From the cell containing the given text, extract its center point as (x, y) coordinate. 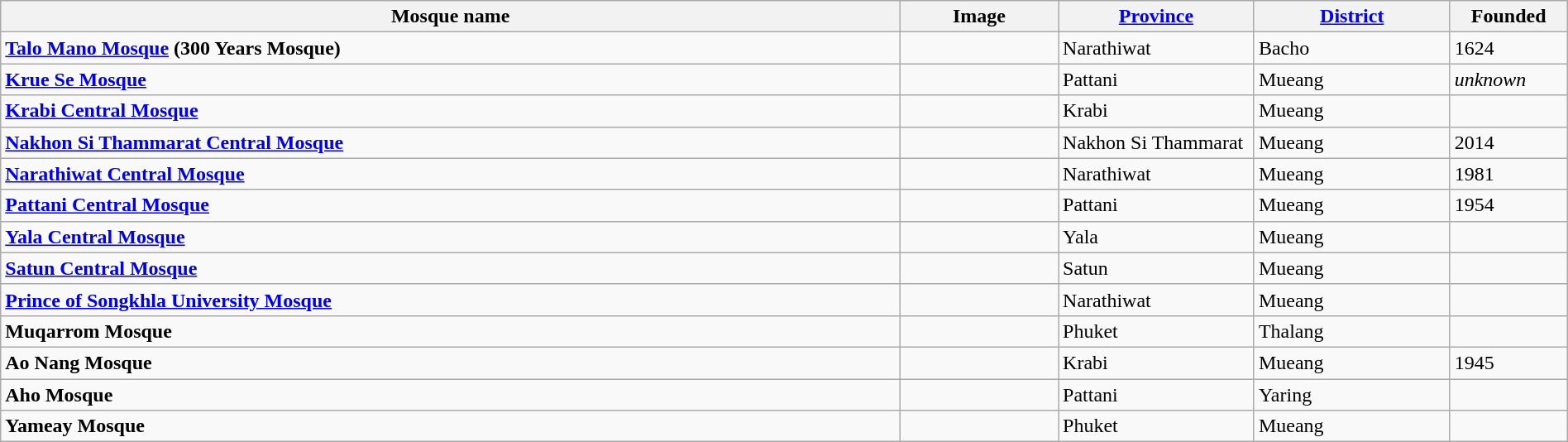
2014 (1508, 142)
Ao Nang Mosque (451, 363)
1954 (1508, 205)
Krue Se Mosque (451, 79)
Yameay Mosque (451, 426)
1945 (1508, 363)
Yaring (1351, 395)
Yala (1156, 237)
Nakhon Si Thammarat Central Mosque (451, 142)
Talo Mano Mosque (300 Years Mosque) (451, 48)
Province (1156, 17)
Satun (1156, 268)
Bacho (1351, 48)
1624 (1508, 48)
Yala Central Mosque (451, 237)
District (1351, 17)
Pattani Central Mosque (451, 205)
Thalang (1351, 331)
Mosque name (451, 17)
Founded (1508, 17)
Prince of Songkhla University Mosque (451, 300)
Muqarrom Mosque (451, 331)
Krabi Central Mosque (451, 111)
Image (979, 17)
Aho Mosque (451, 395)
1981 (1508, 174)
Satun Central Mosque (451, 268)
Narathiwat Central Mosque (451, 174)
unknown (1508, 79)
Nakhon Si Thammarat (1156, 142)
